Scan for the cell matching the given text and deliver its [X, Y] coordinate at center. 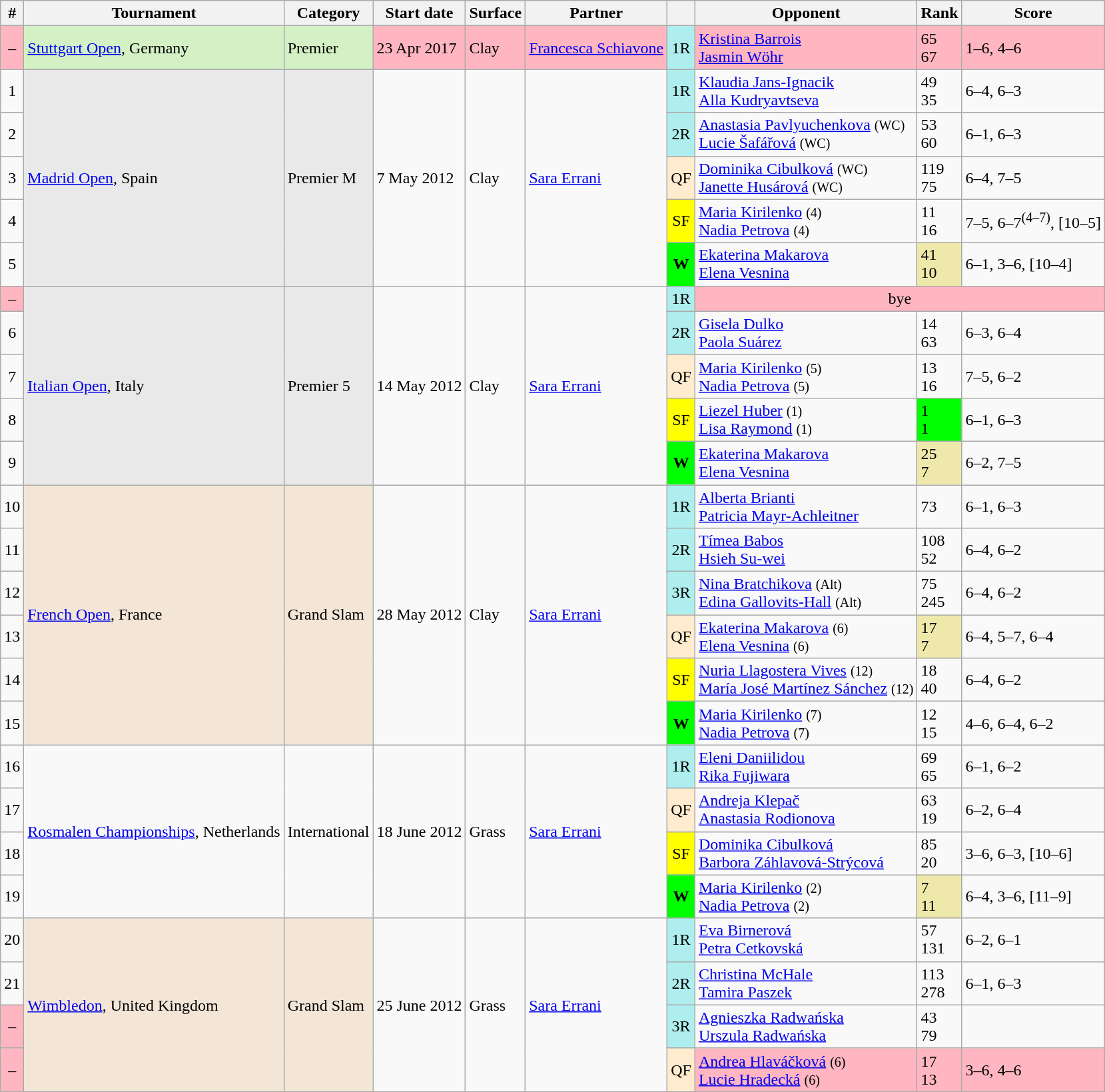
Andrea Hlaváčková (6) Lucie Hradecká (6) [806, 1070]
Rank [939, 13]
6–3, 6–4 [1033, 333]
Dominika Cibulková Barbora Záhlavová-Strýcová [806, 853]
International [328, 831]
5 [12, 264]
Premier 5 [328, 385]
21 [12, 983]
Eleni Daniilidou Rika Fujiwara [806, 766]
Start date [420, 13]
4110 [939, 264]
Rosmalen Championships, Netherlands [154, 831]
Nina Bratchikova (Alt) Edina Gallovits-Hall (Alt) [806, 593]
3–6, 6–3, [10–6] [1033, 853]
10 [12, 506]
6–4, 7–5 [1033, 177]
3 [12, 177]
Alberta Brianti Patricia Mayr-Achleitner [806, 506]
Francesca Schiavone [597, 48]
1840 [939, 680]
1–6, 4–6 [1033, 48]
Madrid Open, Spain [154, 177]
1 [12, 91]
11975 [939, 177]
6–1, 3–6, [10–4] [1033, 264]
9 [12, 462]
10852 [939, 550]
Andreja Klepač Anastasia Rodionova [806, 810]
Klaudia Jans-Ignacik Alla Kudryavtseva [806, 91]
Gisela Dulko Paola Suárez [806, 333]
Opponent [806, 13]
6965 [939, 766]
28 May 2012 [420, 615]
4 [12, 221]
3–6, 4–6 [1033, 1070]
15 [12, 724]
1316 [939, 376]
Agnieszka Radwańska Urszula Radwańska [806, 1026]
13 [12, 637]
Maria Kirilenko (2) Nadia Petrova (2) [806, 897]
Wimbledon, United Kingdom [154, 1005]
14 [12, 680]
Kristina Barrois Jasmin Wöhr [806, 48]
bye [899, 298]
# [12, 13]
French Open, France [154, 615]
4935 [939, 91]
57131 [939, 939]
Maria Kirilenko (7) Nadia Petrova (7) [806, 724]
6–2, 6–1 [1033, 939]
18 [12, 853]
6–2, 7–5 [1033, 462]
Surface [496, 13]
7–5, 6–7(4–7), [10–5] [1033, 221]
6319 [939, 810]
257 [939, 462]
7 May 2012 [420, 177]
Ekaterina Makarova (6) Elena Vesnina (6) [806, 637]
16 [12, 766]
6–1, 6–2 [1033, 766]
20 [12, 939]
Maria Kirilenko (4) Nadia Petrova (4) [806, 221]
Premier M [328, 177]
Italian Open, Italy [154, 385]
Premier [328, 48]
12 [12, 593]
6567 [939, 48]
Anastasia Pavlyuchenkova (WC) Lucie Šafářová (WC) [806, 135]
711 [939, 897]
7–5, 6–2 [1033, 376]
6–4, 5–7, 6–4 [1033, 637]
8520 [939, 853]
Dominika Cibulková (WC) Janette Husárová (WC) [806, 177]
Liezel Huber (1) Lisa Raymond (1) [806, 420]
6 [12, 333]
2 [12, 135]
Tímea Babos Hsieh Su-wei [806, 550]
Maria Kirilenko (5) Nadia Petrova (5) [806, 376]
14 May 2012 [420, 385]
18 June 2012 [420, 831]
19 [12, 897]
Nuria Llagostera Vives (12) María José Martínez Sánchez (12) [806, 680]
6–4, 3–6, [11–9] [1033, 897]
Eva Birnerová Petra Cetkovská [806, 939]
8 [12, 420]
1463 [939, 333]
Christina McHale Tamira Paszek [806, 983]
25 June 2012 [420, 1005]
6–4, 6–3 [1033, 91]
Tournament [154, 13]
5360 [939, 135]
177 [939, 637]
Score [1033, 13]
73 [939, 506]
7 [12, 376]
1713 [939, 1070]
4–6, 6–4, 6–2 [1033, 724]
23 Apr 2017 [420, 48]
Stuttgart Open, Germany [154, 48]
Partner [597, 13]
17 [12, 810]
Category [328, 13]
1215 [939, 724]
4379 [939, 1026]
1116 [939, 221]
113278 [939, 983]
6–2, 6–4 [1033, 810]
75245 [939, 593]
